Return the [X, Y] coordinate for the center point of the cell that contains the specified text.  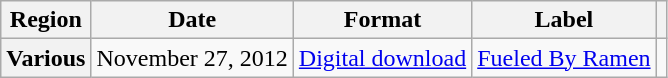
Label [564, 20]
Digital download [382, 58]
November 27, 2012 [192, 58]
Region [46, 20]
Various [46, 58]
Fueled By Ramen [564, 58]
Format [382, 20]
Date [192, 20]
